Pinpoint the cell where the given text exists, returning its [x, y] midpoint coordinate. 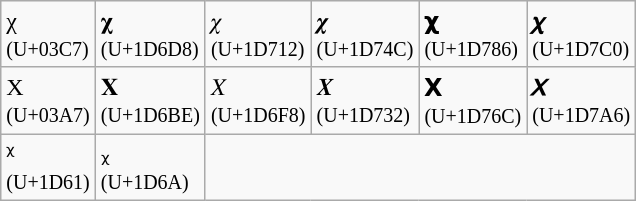
𝝬(U+1D76C) [473, 100]
χ(U+03C7) [48, 34]
Χ(U+03A7) [48, 100]
𝛸(U+1D6F8) [258, 100]
𝟀(U+1D7C0) [582, 34]
𝜒(U+1D712) [258, 34]
𝛘(U+1D6D8) [150, 34]
𝞆(U+1D786) [473, 34]
𝝌(U+1D74C) [365, 34]
𝞦(U+1D7A6) [582, 100]
ᵪ(U+1D6A) [150, 168]
ᵡ(U+1D61) [48, 168]
𝜲(U+1D732) [365, 100]
𝚾(U+1D6BE) [150, 100]
